For the text-containing cell, return its midpoint in (x, y) coordinate format. 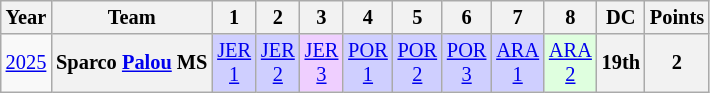
2025 (26, 63)
POR2 (418, 63)
1 (234, 17)
7 (518, 17)
8 (570, 17)
Sparco Palou MS (132, 63)
Team (132, 17)
DC (621, 17)
ARA1 (518, 63)
6 (466, 17)
JER3 (322, 63)
JER1 (234, 63)
3 (322, 17)
POR1 (368, 63)
Points (677, 17)
POR3 (466, 63)
4 (368, 17)
JER2 (278, 63)
Year (26, 17)
ARA2 (570, 63)
19th (621, 63)
5 (418, 17)
